Pinpoint the cell where the given text exists, returning its [X, Y] midpoint coordinate. 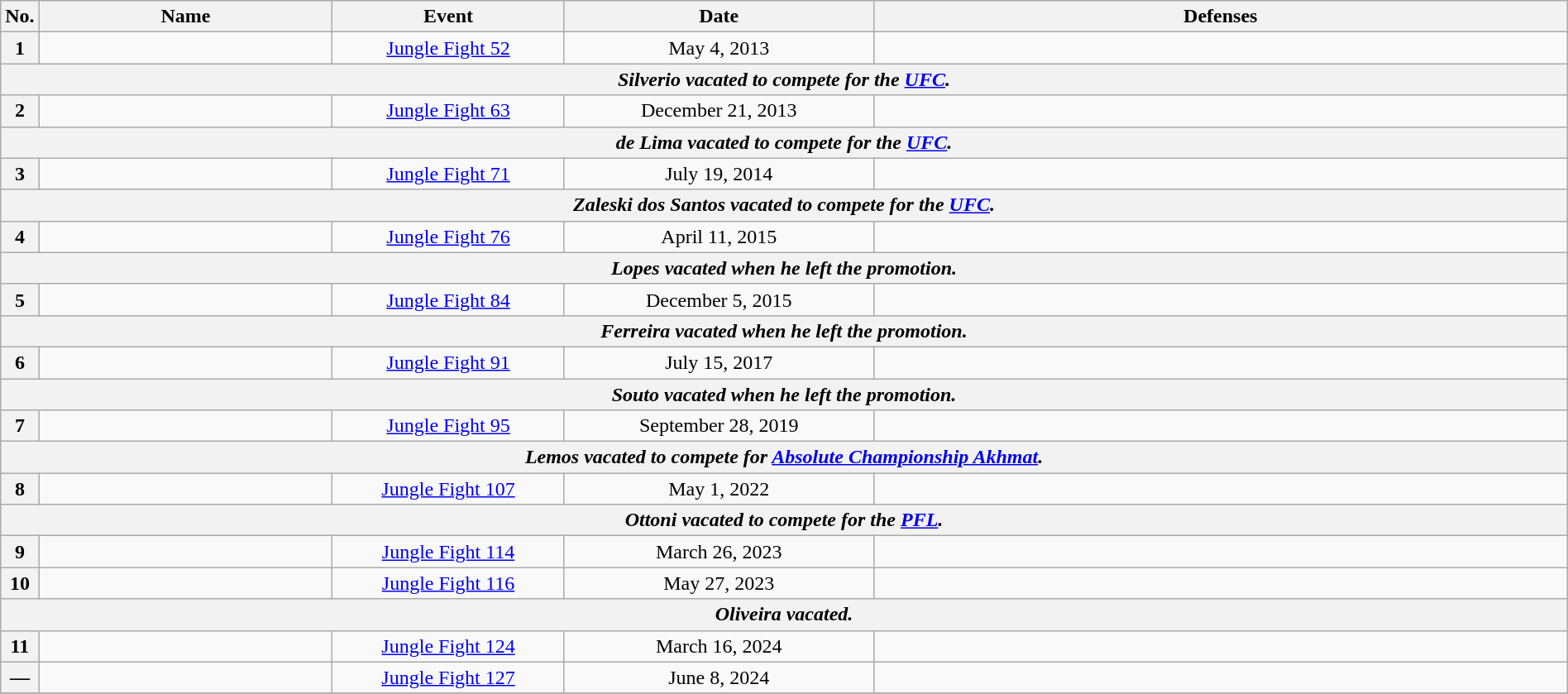
March 16, 2024 [719, 646]
Silverio vacated to compete for the UFC. [784, 79]
11 [20, 646]
Jungle Fight 95 [448, 426]
June 8, 2024 [719, 677]
4 [20, 237]
7 [20, 426]
Jungle Fight 127 [448, 677]
March 26, 2023 [719, 552]
Jungle Fight 84 [448, 299]
Jungle Fight 76 [448, 237]
Jungle Fight 63 [448, 111]
Oliveira vacated. [784, 615]
3 [20, 174]
6 [20, 362]
10 [20, 583]
No. [20, 17]
Ferreira vacated when he left the promotion. [784, 331]
Date [719, 17]
2 [20, 111]
Jungle Fight 114 [448, 552]
9 [20, 552]
May 27, 2023 [719, 583]
September 28, 2019 [719, 426]
Jungle Fight 107 [448, 489]
July 15, 2017 [719, 362]
July 19, 2014 [719, 174]
May 1, 2022 [719, 489]
Name [185, 17]
de Lima vacated to compete for the UFC. [784, 142]
Jungle Fight 52 [448, 48]
5 [20, 299]
Ottoni vacated to compete for the PFL. [784, 520]
April 11, 2015 [719, 237]
1 [20, 48]
Jungle Fight 116 [448, 583]
Lemos vacated to compete for Absolute Championship Akhmat. [784, 457]
8 [20, 489]
Event [448, 17]
December 5, 2015 [719, 299]
— [20, 677]
Zaleski dos Santos vacated to compete for the UFC. [784, 205]
May 4, 2013 [719, 48]
Jungle Fight 71 [448, 174]
December 21, 2013 [719, 111]
Souto vacated when he left the promotion. [784, 395]
Defenses [1221, 17]
Jungle Fight 91 [448, 362]
Lopes vacated when he left the promotion. [784, 268]
Jungle Fight 124 [448, 646]
